Find where the given text appears and provide that cell's center as (X, Y) coordinate. 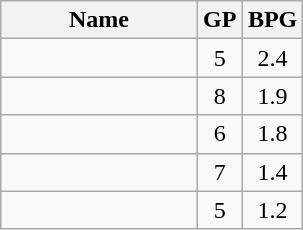
6 (220, 134)
2.4 (272, 58)
1.4 (272, 172)
7 (220, 172)
8 (220, 96)
BPG (272, 20)
Name (99, 20)
1.8 (272, 134)
1.9 (272, 96)
GP (220, 20)
1.2 (272, 210)
